Scan for the cell matching the given text and deliver its (x, y) coordinate at center. 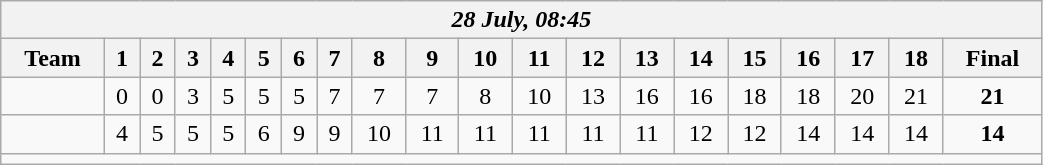
Final (992, 58)
1 (122, 58)
15 (755, 58)
20 (862, 96)
17 (862, 58)
28 July, 08:45 (522, 20)
2 (158, 58)
Team (53, 58)
